Scan for the cell matching the given text and deliver its (X, Y) coordinate at center. 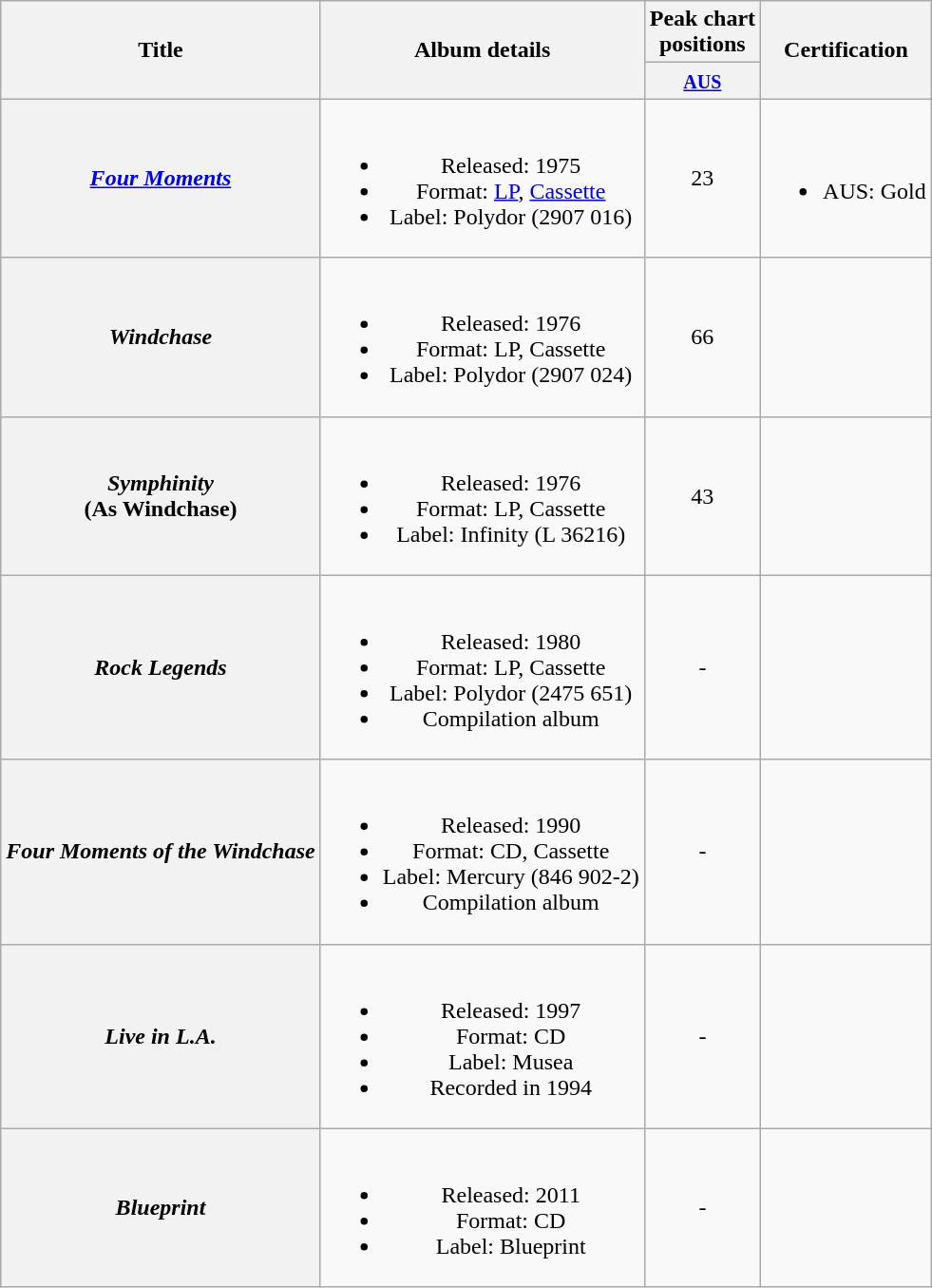
Live in L.A. (161, 1036)
Certification (846, 49)
Released: 1976Format: LP, CassetteLabel: Polydor (2907 024) (483, 336)
Rock Legends (161, 667)
Released: 1975Format: LP, CassetteLabel: Polydor (2907 016) (483, 179)
AUS (702, 81)
Title (161, 49)
66 (702, 336)
Released: 2011Format: CDLabel: Blueprint (483, 1207)
Released: 1980Format: LP, CassetteLabel: Polydor (2475 651)Compilation album (483, 667)
Four Moments of the Windchase (161, 852)
Released: 1976Format: LP, CassetteLabel: Infinity (L 36216) (483, 496)
Symphinity (As Windchase) (161, 496)
Released: 1990Format: CD, CassetteLabel: Mercury (846 902-2)Compilation album (483, 852)
23 (702, 179)
AUS: Gold (846, 179)
Album details (483, 49)
Peak chartpositions (702, 32)
Blueprint (161, 1207)
Released: 1997Format: CDLabel: MuseaRecorded in 1994 (483, 1036)
Windchase (161, 336)
Four Moments (161, 179)
43 (702, 496)
